Pinpoint the cell where the given text exists, returning its [x, y] midpoint coordinate. 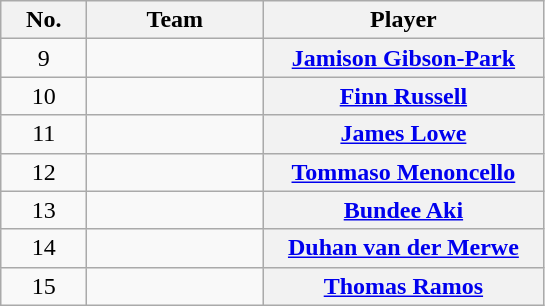
15 [44, 286]
12 [44, 172]
11 [44, 134]
Duhan van der Merwe [404, 248]
10 [44, 96]
Thomas Ramos [404, 286]
Jamison Gibson-Park [404, 58]
Tommaso Menoncello [404, 172]
14 [44, 248]
Player [404, 20]
Finn Russell [404, 96]
Bundee Aki [404, 210]
James Lowe [404, 134]
13 [44, 210]
9 [44, 58]
Team [175, 20]
No. [44, 20]
